Extract the [X, Y] coordinate from the center of the cell holding the provided text.  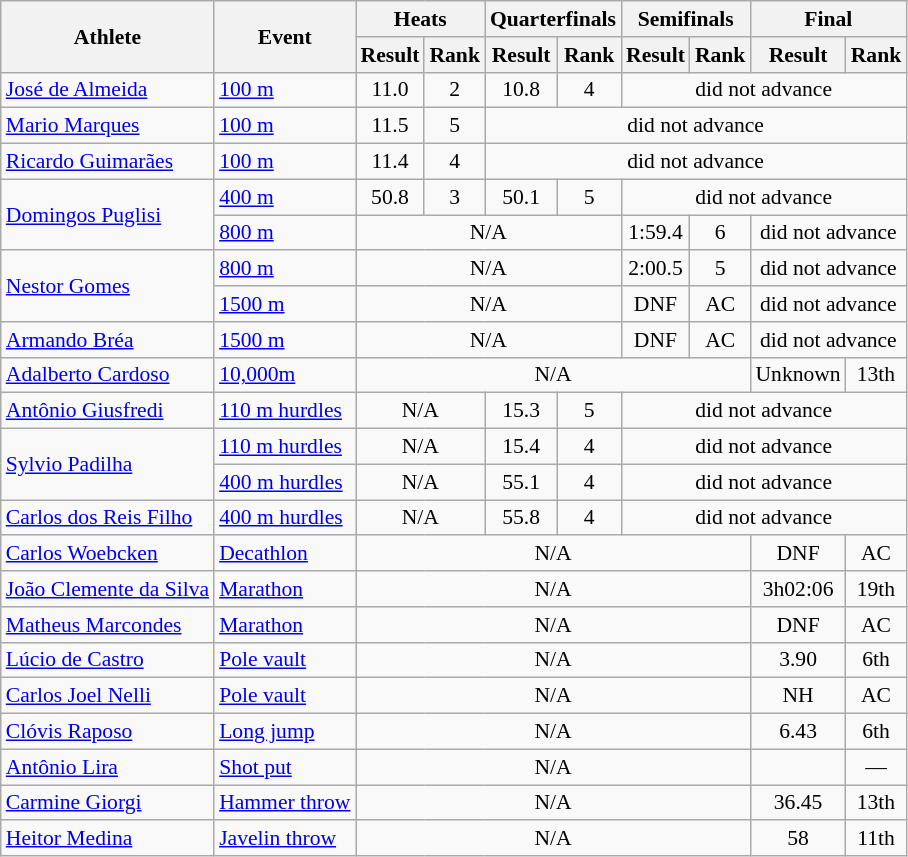
3h02:06 [798, 589]
58 [798, 839]
10,000m [284, 375]
Lúcio de Castro [108, 660]
Shot put [284, 767]
2 [454, 90]
10.8 [521, 90]
1:59.4 [656, 233]
55.8 [521, 518]
Sylvio Padilha [108, 464]
36.45 [798, 803]
José de Almeida [108, 90]
50.8 [390, 197]
15.3 [521, 411]
Carlos dos Reis Filho [108, 518]
15.4 [521, 447]
Unknown [798, 375]
Athlete [108, 36]
Mario Marques [108, 126]
Quarterfinals [553, 19]
Adalberto Cardoso [108, 375]
2:00.5 [656, 269]
NH [798, 696]
Final [828, 19]
João Clemente da Silva [108, 589]
Domingos Puglisi [108, 214]
Event [284, 36]
6 [720, 233]
400 m [284, 197]
3 [454, 197]
Long jump [284, 732]
11.0 [390, 90]
Clóvis Raposo [108, 732]
Nestor Gomes [108, 286]
Heitor Medina [108, 839]
Carlos Joel Nelli [108, 696]
Decathlon [284, 554]
Heats [420, 19]
Armando Bréa [108, 340]
Hammer throw [284, 803]
Carmine Giorgi [108, 803]
19th [876, 589]
3.90 [798, 660]
50.1 [521, 197]
Carlos Woebcken [108, 554]
55.1 [521, 482]
11.4 [390, 162]
11.5 [390, 126]
6.43 [798, 732]
11th [876, 839]
Matheus Marcondes [108, 625]
— [876, 767]
Javelin throw [284, 839]
Antônio Giusfredi [108, 411]
Semifinals [686, 19]
Antônio Lira [108, 767]
Ricardo Guimarães [108, 162]
